Pinpoint the cell where the given text exists, returning its [x, y] midpoint coordinate. 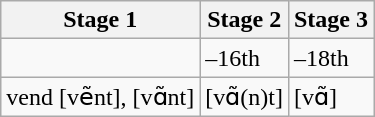
Stage 1 [100, 20]
vend [vẽnt], [vɑ̃nt] [100, 97]
[vɑ̃(n)t] [244, 97]
Stage 3 [330, 20]
[vɑ̃] [330, 97]
–18th [330, 58]
Stage 2 [244, 20]
–16th [244, 58]
